Extract the (X, Y) coordinate from the center of the cell holding the provided text.  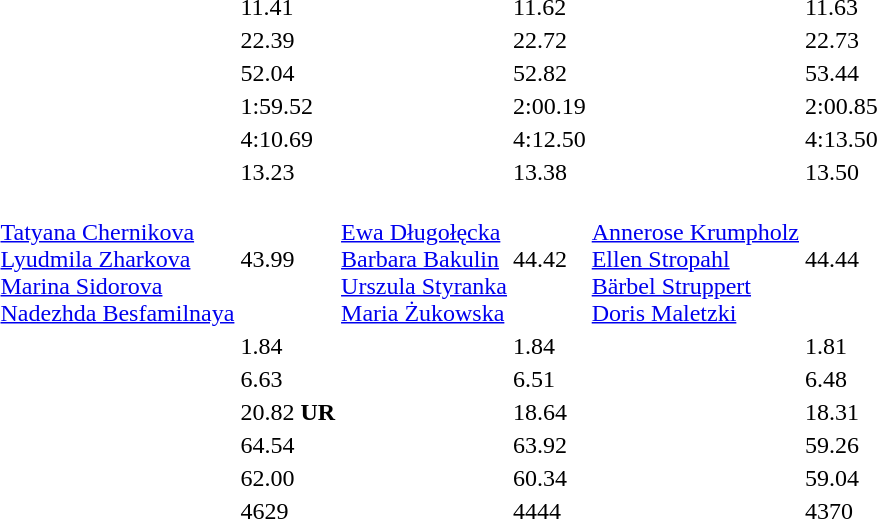
18.64 (550, 412)
43.99 (288, 259)
6.63 (288, 379)
44.42 (550, 259)
1:59.52 (288, 106)
63.92 (550, 445)
Annerose KrumpholzEllen StropahlBärbel StruppertDoris Maletzki (695, 259)
20.82 UR (288, 412)
60.34 (550, 478)
22.39 (288, 40)
52.82 (550, 73)
Ewa DługołęckaBarbara BakulinUrszula StyrankaMaria Żukowska (424, 259)
13.38 (550, 172)
4:10.69 (288, 139)
64.54 (288, 445)
6.51 (550, 379)
52.04 (288, 73)
62.00 (288, 478)
2:00.19 (550, 106)
13.23 (288, 172)
22.72 (550, 40)
4:12.50 (550, 139)
